Pinpoint the cell where the given text exists, returning its [X, Y] midpoint coordinate. 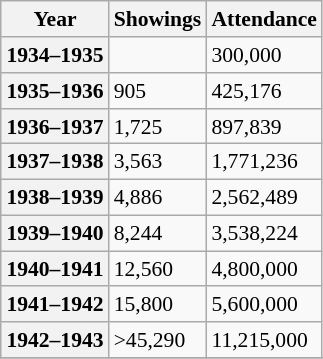
1939–1940 [54, 233]
1940–1941 [54, 269]
Attendance [264, 19]
1941–1942 [54, 304]
2,562,489 [264, 197]
1942–1943 [54, 340]
425,176 [264, 91]
3,538,224 [264, 233]
1936–1937 [54, 126]
1935–1936 [54, 91]
1937–1938 [54, 162]
11,215,000 [264, 340]
3,563 [158, 162]
1,725 [158, 126]
1934–1935 [54, 55]
897,839 [264, 126]
4,800,000 [264, 269]
12,560 [158, 269]
1,771,236 [264, 162]
Year [54, 19]
>45,290 [158, 340]
15,800 [158, 304]
4,886 [158, 197]
5,600,000 [264, 304]
8,244 [158, 233]
300,000 [264, 55]
905 [158, 91]
Showings [158, 19]
1938–1939 [54, 197]
